Output the (X, Y) coordinate of the center of the cell containing the given text.  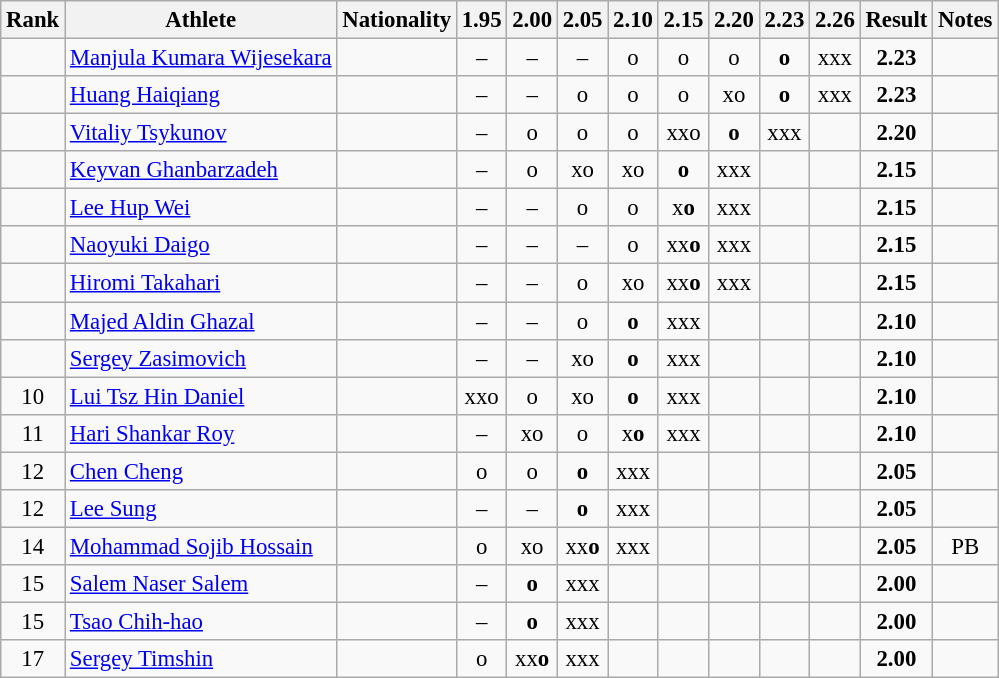
PB (966, 546)
14 (33, 546)
Notes (966, 20)
Lui Tsz Hin Daniel (201, 396)
Hari Shankar Roy (201, 433)
2.26 (835, 20)
Hiromi Takahari (201, 283)
Nationality (396, 20)
Lee Hup Wei (201, 208)
Athlete (201, 20)
17 (33, 659)
Manjula Kumara Wijesekara (201, 58)
Tsao Chih-hao (201, 621)
Rank (33, 20)
Salem Naser Salem (201, 584)
Keyvan Ghanbarzadeh (201, 170)
Vitaliy Tsykunov (201, 133)
Naoyuki Daigo (201, 245)
10 (33, 396)
Mohammad Sojib Hossain (201, 546)
Result (896, 20)
Chen Cheng (201, 471)
11 (33, 433)
Majed Aldin Ghazal (201, 321)
Sergey Zasimovich (201, 358)
Sergey Timshin (201, 659)
1.95 (481, 20)
Huang Haiqiang (201, 95)
Lee Sung (201, 509)
